Find where the given text appears and provide that cell's center as [X, Y] coordinate. 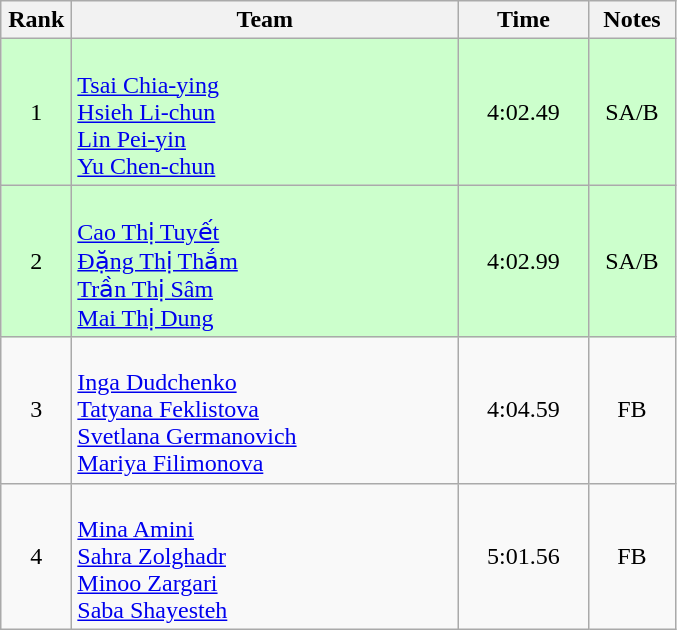
4:02.99 [524, 261]
1 [36, 112]
4:02.49 [524, 112]
Rank [36, 20]
Time [524, 20]
Team [265, 20]
4 [36, 556]
5:01.56 [524, 556]
Cao Thị TuyếtĐặng Thị ThắmTrần Thị SâmMai Thị Dung [265, 261]
2 [36, 261]
3 [36, 410]
Tsai Chia-yingHsieh Li-chunLin Pei-yinYu Chen-chun [265, 112]
Mina AminiSahra ZolghadrMinoo ZargariSaba Shayesteh [265, 556]
Inga DudchenkoTatyana FeklistovaSvetlana GermanovichMariya Filimonova [265, 410]
4:04.59 [524, 410]
Notes [632, 20]
